Extract the [X, Y] coordinate from the center of the cell holding the provided text.  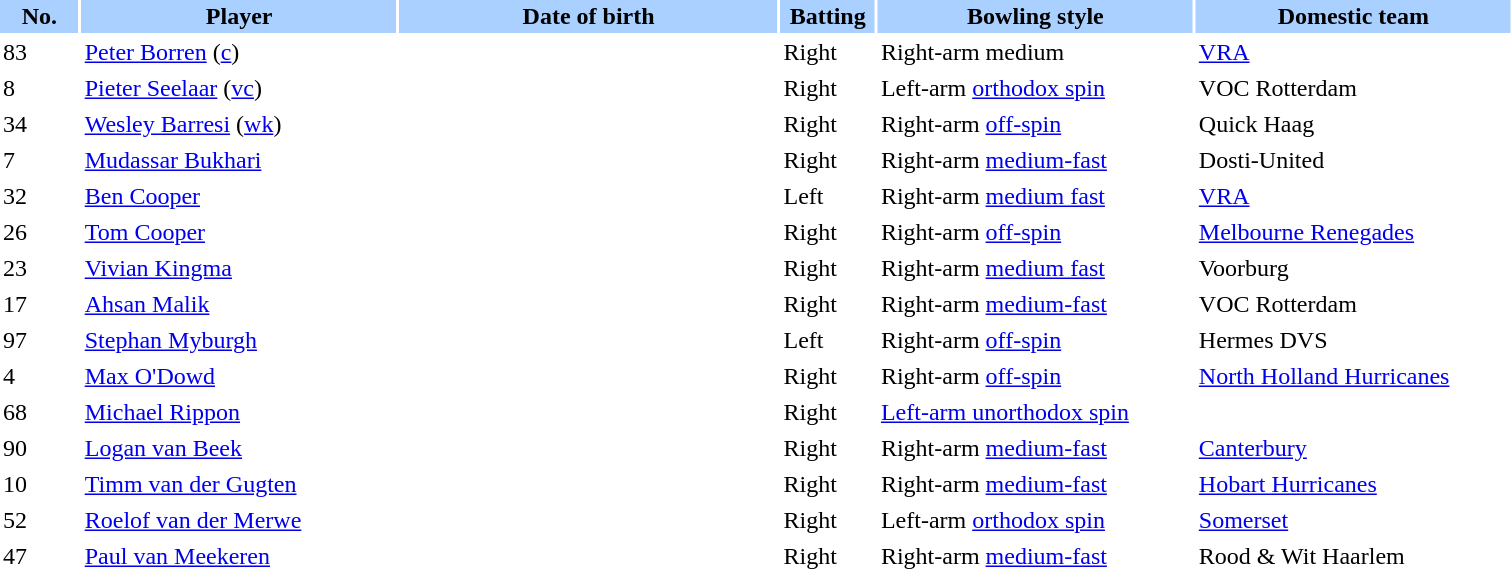
83 [40, 52]
North Holland Hurricanes [1354, 376]
17 [40, 304]
Hermes DVS [1354, 340]
Melbourne Renegades [1354, 232]
Right-arm medium [1036, 52]
68 [40, 412]
Bowling style [1036, 16]
Somerset [1354, 520]
52 [40, 520]
97 [40, 340]
Canterbury [1354, 448]
Timm van der Gugten [240, 484]
Logan van Beek [240, 448]
Date of birth [589, 16]
Max O'Dowd [240, 376]
Michael Rippon [240, 412]
Quick Haag [1354, 124]
4 [40, 376]
Player [240, 16]
10 [40, 484]
Ben Cooper [240, 196]
Mudassar Bukhari [240, 160]
Batting [827, 16]
90 [40, 448]
7 [40, 160]
Wesley Barresi (wk) [240, 124]
26 [40, 232]
Peter Borren (c) [240, 52]
No. [40, 16]
Tom Cooper [240, 232]
Pieter Seelaar (vc) [240, 88]
Vivian Kingma [240, 268]
Voorburg [1354, 268]
23 [40, 268]
Ahsan Malik [240, 304]
Left-arm unorthodox spin [1036, 412]
32 [40, 196]
34 [40, 124]
Dosti-United [1354, 160]
Hobart Hurricanes [1354, 484]
8 [40, 88]
Roelof van der Merwe [240, 520]
Domestic team [1354, 16]
Stephan Myburgh [240, 340]
